Determine the (X, Y) coordinate at the center of the cell enclosing the given text.  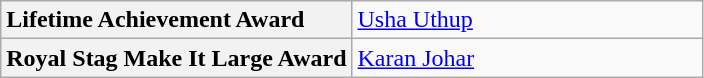
Karan Johar (528, 58)
Lifetime Achievement Award (176, 20)
Royal Stag Make It Large Award (176, 58)
Usha Uthup (528, 20)
